From the cell containing the given text, extract its center point as (x, y) coordinate. 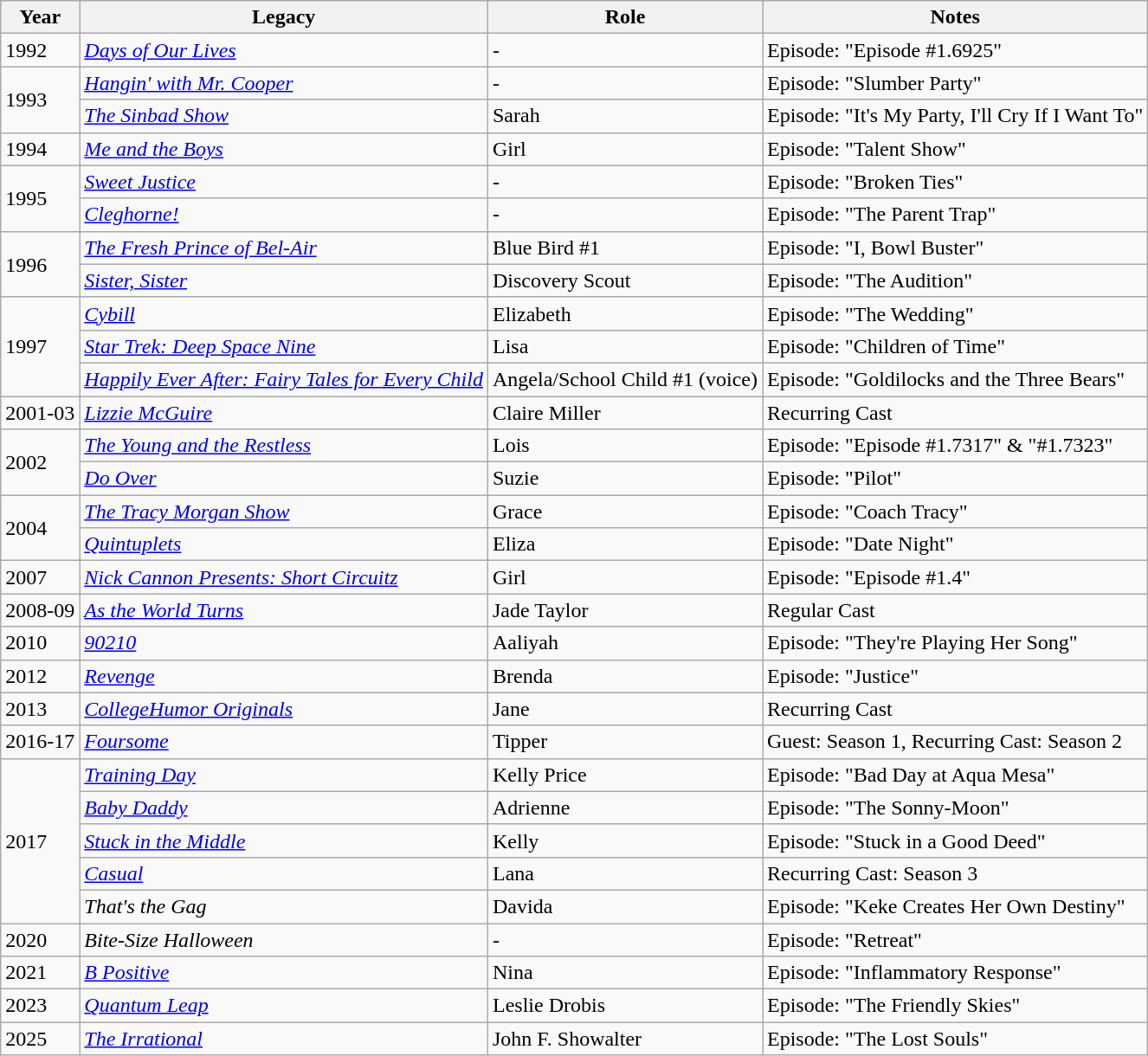
The Tracy Morgan Show (284, 512)
Sarah (625, 116)
Episode: "Children of Time" (954, 346)
Legacy (284, 17)
Episode: "Slumber Party" (954, 83)
The Irrational (284, 1039)
Episode: "The Friendly Skies" (954, 1006)
CollegeHumor Originals (284, 709)
Episode: "Goldilocks and the Three Bears" (954, 379)
The Young and the Restless (284, 446)
Revenge (284, 676)
Episode: "The Wedding" (954, 313)
Kelly (625, 840)
Episode: "Date Night" (954, 544)
2002 (40, 462)
B Positive (284, 973)
Year (40, 17)
Sister, Sister (284, 280)
Episode: "Episode #1.4" (954, 577)
Episode: "Bad Day at Aqua Mesa" (954, 775)
Episode: "Justice" (954, 676)
2016-17 (40, 742)
2004 (40, 528)
Episode: "Stuck in a Good Deed" (954, 840)
As the World Turns (284, 610)
Casual (284, 873)
Episode: "They're Playing Her Song" (954, 643)
Notes (954, 17)
Sweet Justice (284, 182)
2013 (40, 709)
Episode: "The Parent Trap" (954, 215)
Grace (625, 512)
Training Day (284, 775)
Episode: "Talent Show" (954, 149)
Episode: "Inflammatory Response" (954, 973)
Episode: "Retreat" (954, 939)
Davida (625, 906)
Recurring Cast: Season 3 (954, 873)
John F. Showalter (625, 1039)
90210 (284, 643)
Episode: "The Sonny-Moon" (954, 808)
Lisa (625, 346)
Nina (625, 973)
1993 (40, 100)
2025 (40, 1039)
Lizzie McGuire (284, 413)
Episode: "I, Bowl Buster" (954, 248)
Baby Daddy (284, 808)
Tipper (625, 742)
Episode: "It's My Party, I'll Cry If I Want To" (954, 116)
1992 (40, 50)
1994 (40, 149)
Nick Cannon Presents: Short Circuitz (284, 577)
Eliza (625, 544)
1995 (40, 198)
Hangin' with Mr. Cooper (284, 83)
Kelly Price (625, 775)
That's the Gag (284, 906)
Role (625, 17)
Guest: Season 1, Recurring Cast: Season 2 (954, 742)
Quantum Leap (284, 1006)
The Sinbad Show (284, 116)
2007 (40, 577)
Regular Cast (954, 610)
2023 (40, 1006)
Star Trek: Deep Space Nine (284, 346)
The Fresh Prince of Bel-Air (284, 248)
Discovery Scout (625, 280)
Lana (625, 873)
Do Over (284, 479)
Bite-Size Halloween (284, 939)
Lois (625, 446)
Episode: "Broken Ties" (954, 182)
1996 (40, 264)
Foursome (284, 742)
Episode: "The Lost Souls" (954, 1039)
2020 (40, 939)
Happily Ever After: Fairy Tales for Every Child (284, 379)
Suzie (625, 479)
2012 (40, 676)
Angela/School Child #1 (voice) (625, 379)
Claire Miller (625, 413)
2010 (40, 643)
Episode: "The Audition" (954, 280)
Episode: "Episode #1.7317" & "#1.7323" (954, 446)
Stuck in the Middle (284, 840)
2021 (40, 973)
2017 (40, 840)
Quintuplets (284, 544)
1997 (40, 346)
Cybill (284, 313)
Jane (625, 709)
Brenda (625, 676)
Blue Bird #1 (625, 248)
Days of Our Lives (284, 50)
Cleghorne! (284, 215)
Episode: "Episode #1.6925" (954, 50)
Me and the Boys (284, 149)
2008-09 (40, 610)
Aaliyah (625, 643)
Episode: "Keke Creates Her Own Destiny" (954, 906)
Jade Taylor (625, 610)
Elizabeth (625, 313)
Episode: "Pilot" (954, 479)
2001-03 (40, 413)
Leslie Drobis (625, 1006)
Adrienne (625, 808)
Episode: "Coach Tracy" (954, 512)
